Extract the [X, Y] coordinate from the center of the cell holding the provided text.  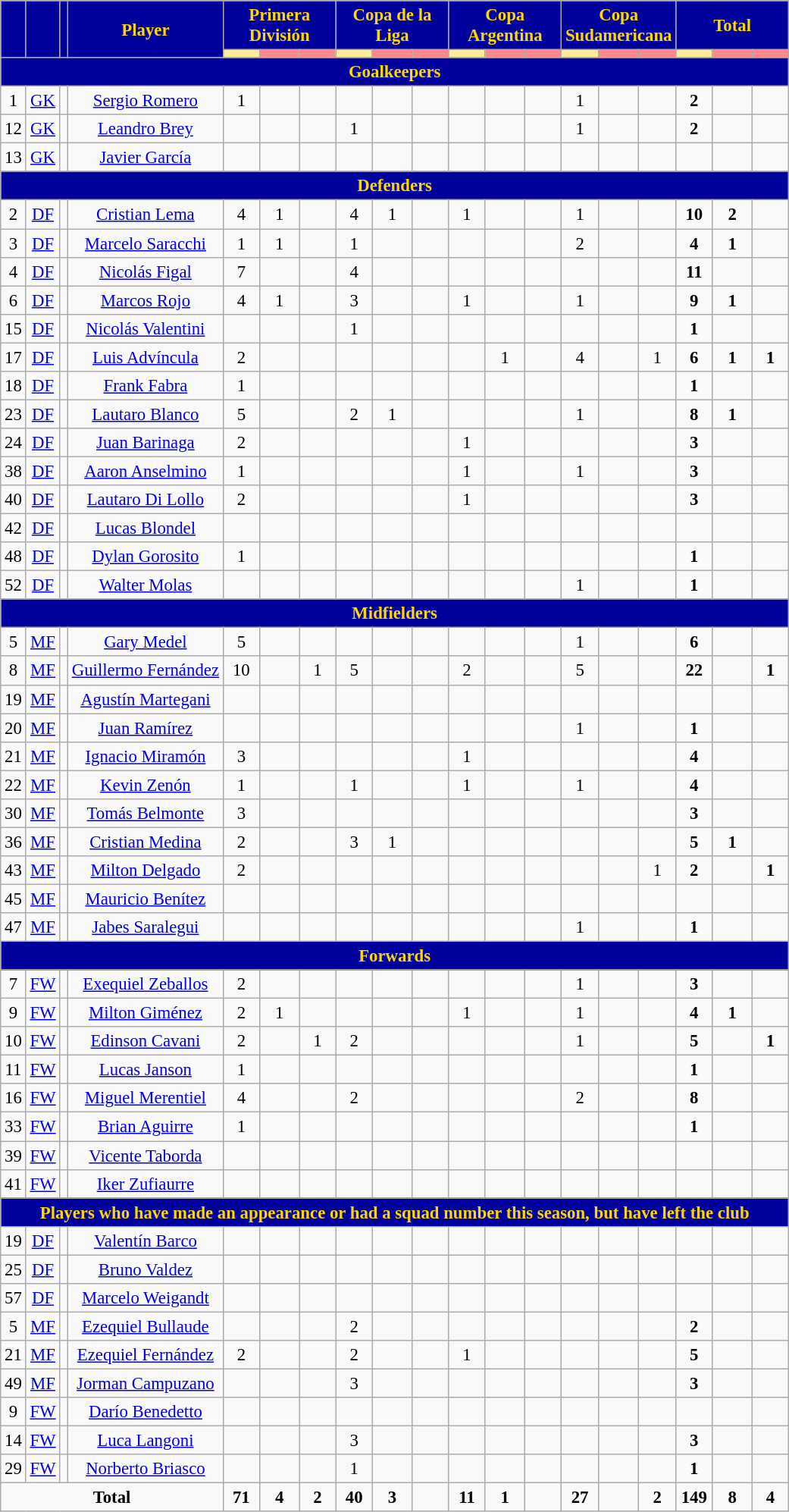
Milton Giménez [146, 1013]
Jabes Saralegui [146, 927]
Lautaro Blanco [146, 414]
Juan Barinaga [146, 443]
29 [14, 1469]
Javier García [146, 158]
Goalkeepers [395, 72]
33 [14, 1127]
Edinson Cavani [146, 1041]
Exequiel Zeballos [146, 984]
Marcelo Weigandt [146, 1298]
Player [146, 29]
17 [14, 357]
Copa de la Liga [393, 26]
Defenders [395, 186]
Cristian Medina [146, 842]
Nicolás Figal [146, 271]
Forwards [395, 956]
Aaron Anselmino [146, 471]
Lucas Blondel [146, 529]
Luca Langoni [146, 1441]
Gary Medel [146, 642]
Ignacio Miramón [146, 756]
23 [14, 414]
Vicente Taborda [146, 1156]
Midfielders [395, 613]
Agustín Martegani [146, 699]
Tomás Belmonte [146, 814]
Players who have made an appearance or had a squad number this season, but have left the club [395, 1212]
45 [14, 899]
Darío Benedetto [146, 1412]
Mauricio Benítez [146, 899]
Walter Molas [146, 585]
Nicolás Valentini [146, 328]
48 [14, 557]
Lucas Janson [146, 1070]
149 [694, 1498]
18 [14, 386]
Cristian Lema [146, 215]
Jorman Campuzano [146, 1383]
42 [14, 529]
Primera División [279, 26]
Bruno Valdez [146, 1269]
Leandro Brey [146, 129]
57 [14, 1298]
Miguel Merentiel [146, 1099]
12 [14, 129]
27 [581, 1498]
39 [14, 1156]
24 [14, 443]
47 [14, 927]
14 [14, 1441]
Marcos Rojo [146, 300]
36 [14, 842]
Norberto Briasco [146, 1469]
Frank Fabra [146, 386]
Guillermo Fernández [146, 671]
13 [14, 158]
Dylan Gorosito [146, 557]
49 [14, 1383]
Lautaro Di Lollo [146, 500]
16 [14, 1099]
71 [241, 1498]
Marcelo Saracchi [146, 243]
15 [14, 328]
25 [14, 1269]
43 [14, 870]
Copa Sudamericana [618, 26]
Sergio Romero [146, 101]
20 [14, 728]
Luis Advíncula [146, 357]
30 [14, 814]
Kevin Zenón [146, 785]
Copa Argentina [505, 26]
41 [14, 1184]
38 [14, 471]
52 [14, 585]
Milton Delgado [146, 870]
Ezequiel Fernández [146, 1355]
Brian Aguirre [146, 1127]
Juan Ramírez [146, 728]
Valentín Barco [146, 1241]
Iker Zufiaurre [146, 1184]
Ezequiel Bullaude [146, 1326]
